Extract the [x, y] coordinate from the center of the cell holding the provided text.  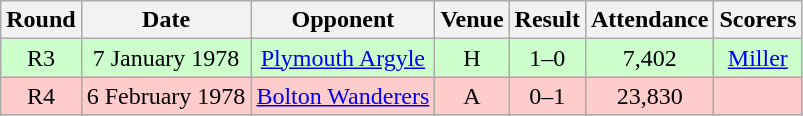
Plymouth Argyle [343, 58]
H [472, 58]
7 January 1978 [166, 58]
6 February 1978 [166, 96]
23,830 [649, 96]
R3 [41, 58]
Scorers [758, 20]
Date [166, 20]
1–0 [547, 58]
Opponent [343, 20]
Result [547, 20]
A [472, 96]
Attendance [649, 20]
Miller [758, 58]
Round [41, 20]
Bolton Wanderers [343, 96]
0–1 [547, 96]
Venue [472, 20]
R4 [41, 96]
7,402 [649, 58]
